Find where the given text appears and provide that cell's center as [x, y] coordinate. 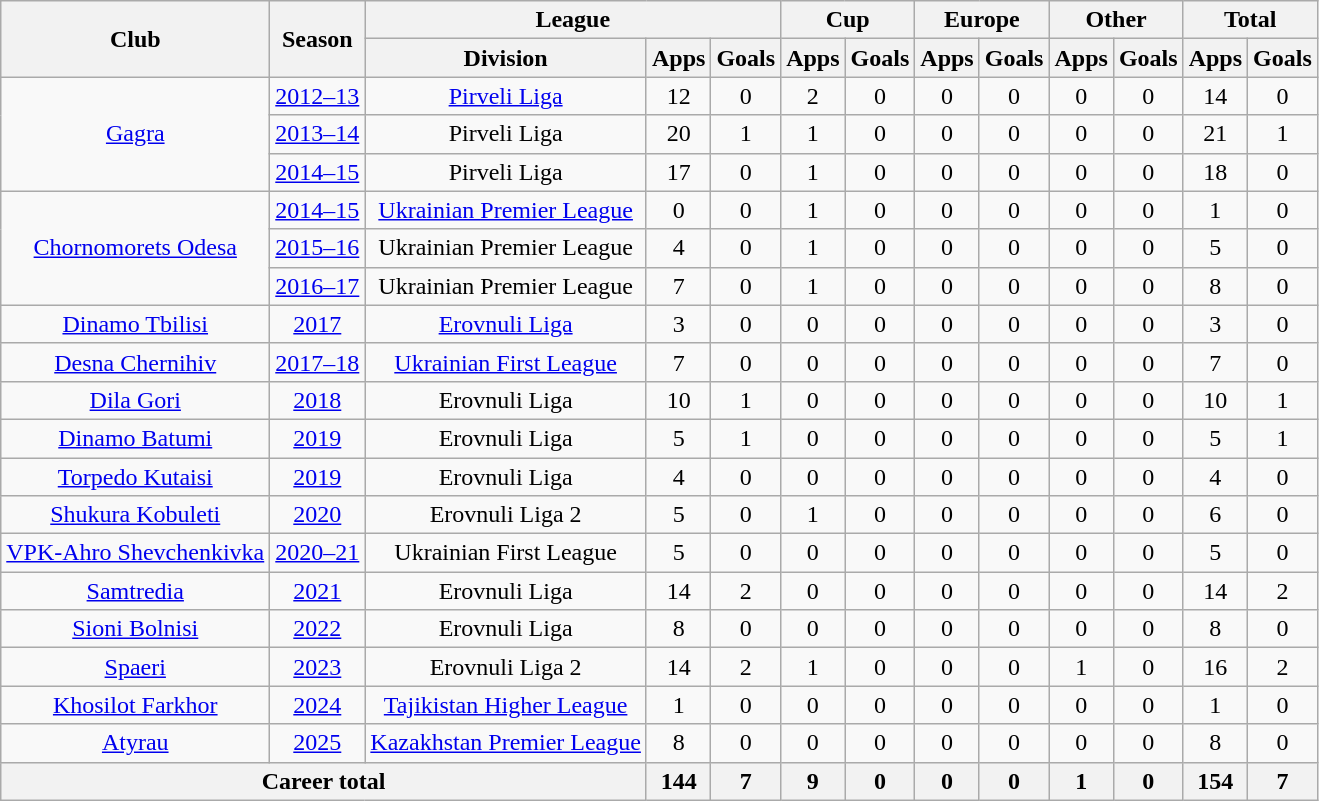
2025 [318, 743]
Dinamo Batumi [136, 438]
18 [1215, 172]
Division [506, 58]
17 [678, 172]
2023 [318, 667]
2018 [318, 400]
VPK-Ahro Shevchenkivka [136, 553]
Dila Gori [136, 400]
2024 [318, 705]
Desna Chernihiv [136, 362]
2012–13 [318, 96]
21 [1215, 134]
Total [1250, 20]
154 [1215, 781]
16 [1215, 667]
144 [678, 781]
Club [136, 39]
Sioni Bolnisi [136, 629]
Gagra [136, 134]
League [573, 20]
Shukura Kobuleti [136, 515]
Dinamo Tbilisi [136, 324]
6 [1215, 515]
Atyrau [136, 743]
2021 [318, 591]
Chornomorets Odesa [136, 248]
Cup [848, 20]
Kazakhstan Premier League [506, 743]
Career total [324, 781]
Spaeri [136, 667]
Season [318, 39]
2020–21 [318, 553]
20 [678, 134]
Europe [982, 20]
Samtredia [136, 591]
2013–14 [318, 134]
9 [813, 781]
Khosilot Farkhor [136, 705]
2016–17 [318, 286]
Other [1116, 20]
2020 [318, 515]
Tajikistan Higher League [506, 705]
2017 [318, 324]
2015–16 [318, 248]
2022 [318, 629]
2017–18 [318, 362]
12 [678, 96]
Torpedo Kutaisi [136, 477]
